From the cell containing the given text, extract its center point as [x, y] coordinate. 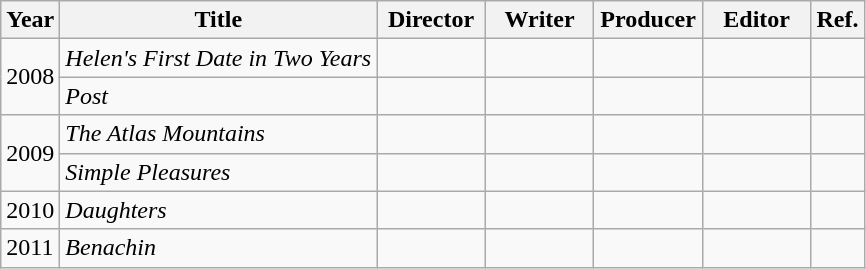
Year [30, 20]
2008 [30, 77]
Simple Pleasures [218, 172]
Benachin [218, 248]
Editor [756, 20]
Post [218, 96]
2011 [30, 248]
Ref. [838, 20]
Helen's First Date in Two Years [218, 58]
2010 [30, 210]
2009 [30, 153]
Director [432, 20]
The Atlas Mountains [218, 134]
Writer [540, 20]
Producer [648, 20]
Daughters [218, 210]
Title [218, 20]
